Return [x, y] of the center of cell containing provided text 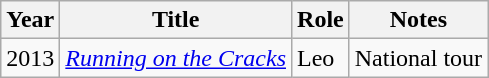
2013 [30, 58]
Role [321, 20]
Title [176, 20]
National tour [418, 58]
Year [30, 20]
Running on the Cracks [176, 58]
Notes [418, 20]
Leo [321, 58]
